Return [X, Y] of the center of cell containing provided text 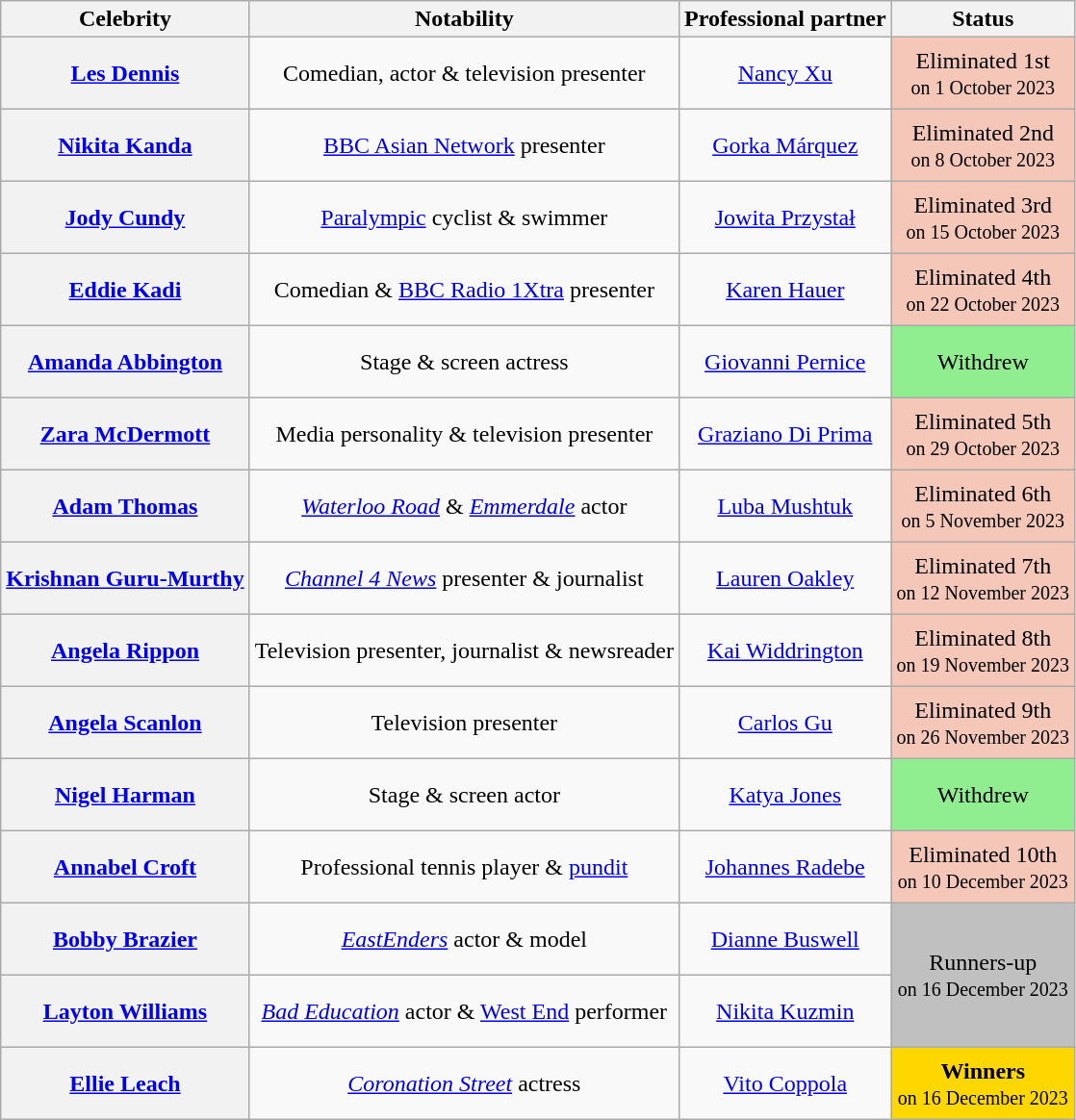
Eliminated 4thon 22 October 2023 [983, 291]
Katya Jones [785, 795]
Stage & screen actor [464, 795]
Eliminated 1ston 1 October 2023 [983, 73]
Johannes Radebe [785, 868]
Dianne Buswell [785, 939]
Stage & screen actress [464, 362]
Eliminated 9thon 26 November 2023 [983, 724]
Gorka Márquez [785, 146]
Channel 4 News presenter & journalist [464, 579]
Annabel Croft [125, 868]
Professional partner [785, 19]
Carlos Gu [785, 724]
Nikita Kanda [125, 146]
Krishnan Guru-Murthy [125, 579]
Ellie Leach [125, 1083]
Professional tennis player & pundit [464, 868]
Nancy Xu [785, 73]
Comedian, actor & television presenter [464, 73]
Angela Scanlon [125, 724]
Jowita Przystał [785, 217]
Amanda Abbington [125, 362]
Eliminated 10thon 10 December 2023 [983, 868]
Luba Mushtuk [785, 506]
Eliminated 6thon 5 November 2023 [983, 506]
Celebrity [125, 19]
Layton Williams [125, 1012]
Giovanni Pernice [785, 362]
Eliminated 8thon 19 November 2023 [983, 650]
EastEnders actor & model [464, 939]
Graziano Di Prima [785, 435]
Bobby Brazier [125, 939]
Eliminated 2ndon 8 October 2023 [983, 146]
Media personality & television presenter [464, 435]
Angela Rippon [125, 650]
Kai Widdrington [785, 650]
Runners-up on 16 December 2023 [983, 976]
Comedian & BBC Radio 1Xtra presenter [464, 291]
Eliminated 5thon 29 October 2023 [983, 435]
Les Dennis [125, 73]
Eliminated 7thon 12 November 2023 [983, 579]
Eddie Kadi [125, 291]
Nigel Harman [125, 795]
Television presenter [464, 724]
Television presenter, journalist & newsreader [464, 650]
Nikita Kuzmin [785, 1012]
Winnerson 16 December 2023 [983, 1083]
Status [983, 19]
BBC Asian Network presenter [464, 146]
Notability [464, 19]
Karen Hauer [785, 291]
Vito Coppola [785, 1083]
Lauren Oakley [785, 579]
Waterloo Road & Emmerdale actor [464, 506]
Eliminated 3rdon 15 October 2023 [983, 217]
Zara McDermott [125, 435]
Jody Cundy [125, 217]
Adam Thomas [125, 506]
Coronation Street actress [464, 1083]
Paralympic cyclist & swimmer [464, 217]
Bad Education actor & West End performer [464, 1012]
